Detect which cell encompasses the target text, then output its [X, Y] center coordinate. 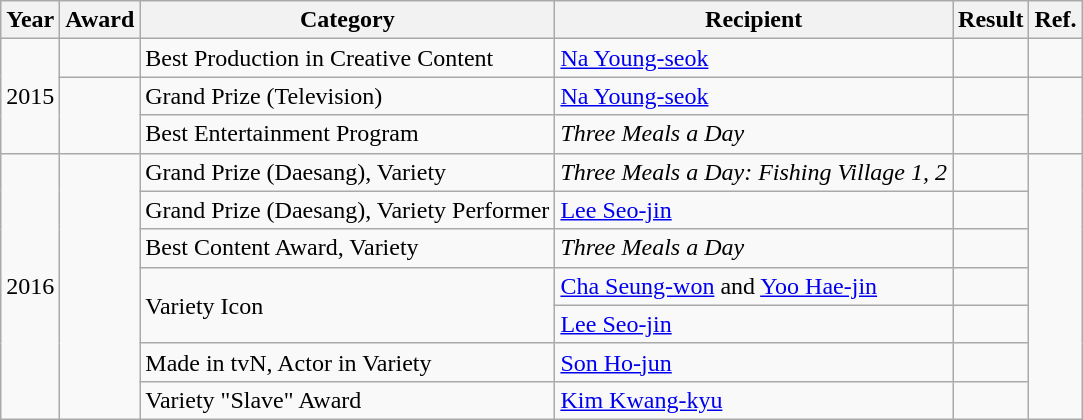
2016 [30, 286]
Variety "Slave" Award [348, 400]
Cha Seung-won and Yoo Hae-jin [754, 286]
Best Content Award, Variety [348, 248]
Three Meals a Day: Fishing Village 1, 2 [754, 172]
Year [30, 20]
Recipient [754, 20]
Grand Prize (Television) [348, 96]
Kim Kwang-kyu [754, 400]
Grand Prize (Daesang), Variety [348, 172]
Best Production in Creative Content [348, 58]
Result [991, 20]
2015 [30, 96]
Variety Icon [348, 305]
Best Entertainment Program [348, 134]
Award [100, 20]
Ref. [1056, 20]
Category [348, 20]
Son Ho-jun [754, 362]
Made in tvN, Actor in Variety [348, 362]
Grand Prize (Daesang), Variety Performer [348, 210]
